Search for the cell housing the specified text and yield its [X, Y] center coordinate. 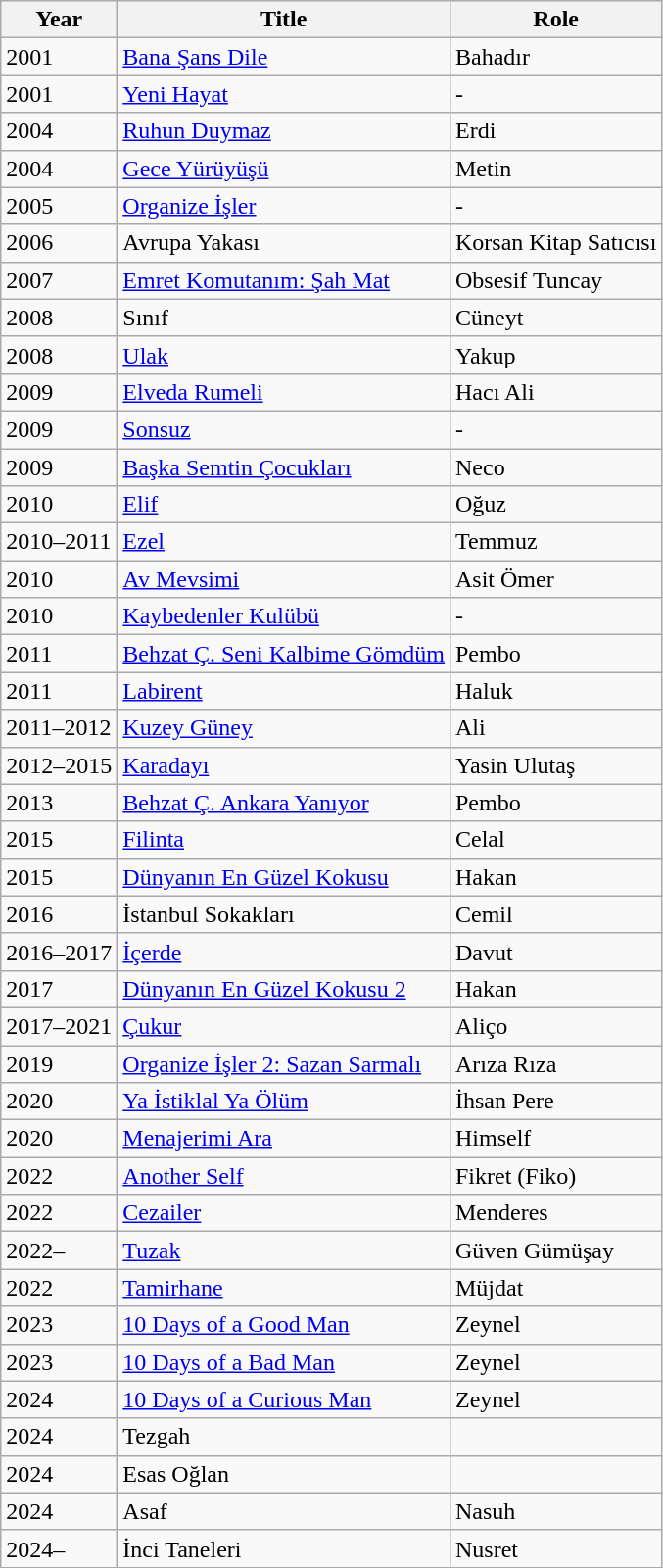
Sınıf [284, 318]
İstanbul Sokakları [284, 914]
Tezgah [284, 1437]
Title [284, 20]
Asit Ömer [555, 579]
Yasin Ulutaş [555, 765]
2012–2015 [59, 765]
2017–2021 [59, 1026]
Korsan Kitap Satıcısı [555, 243]
Avrupa Yakası [284, 243]
Obsesif Tuncay [555, 280]
Aliço [555, 1026]
Menajerimi Ara [284, 1139]
2016–2017 [59, 952]
Cemil [555, 914]
Celal [555, 840]
Ya İstiklal Ya Ölüm [284, 1102]
Gece Yürüyüşü [284, 169]
Organize İşler 2: Sazan Sarmalı [284, 1063]
2016 [59, 914]
Role [555, 20]
Kuzey Güney [284, 728]
Yeni Hayat [284, 94]
Başka Semtin Çocukları [284, 467]
Hacı Ali [555, 392]
2010–2011 [59, 542]
Another Self [284, 1176]
Elif [284, 505]
Emret Komutanım: Şah Mat [284, 280]
Karadayı [284, 765]
Tuzak [284, 1250]
Tamirhane [284, 1288]
Kaybedenler Kulübü [284, 616]
Oğuz [555, 505]
2011–2012 [59, 728]
Esas Oğlan [284, 1474]
Haluk [555, 691]
Nusret [555, 1548]
Sonsuz [284, 429]
2019 [59, 1063]
2022– [59, 1250]
Asaf [284, 1511]
İnci Taneleri [284, 1548]
Müjdat [555, 1288]
Dünyanın En Güzel Kokusu [284, 877]
10 Days of a Good Man [284, 1325]
İçerde [284, 952]
Neco [555, 467]
2005 [59, 206]
Behzat Ç. Seni Kalbime Gömdüm [284, 654]
Güven Gümüşay [555, 1250]
Yakup [555, 355]
Year [59, 20]
Bahadır [555, 57]
Nasuh [555, 1511]
Ezel [284, 542]
İhsan Pere [555, 1102]
Himself [555, 1139]
10 Days of a Curious Man [284, 1399]
10 Days of a Bad Man [284, 1362]
Menderes [555, 1213]
Davut [555, 952]
2007 [59, 280]
Erdi [555, 131]
Labirent [284, 691]
Behzat Ç. Ankara Yanıyor [284, 803]
Cezailer [284, 1213]
Ulak [284, 355]
Cüneyt [555, 318]
Elveda Rumeli [284, 392]
Bana Şans Dile [284, 57]
Organize İşler [284, 206]
Fikret (Fiko) [555, 1176]
Av Mevsimi [284, 579]
Çukur [284, 1026]
2017 [59, 989]
Temmuz [555, 542]
Ruhun Duymaz [284, 131]
Filinta [284, 840]
2006 [59, 243]
Ali [555, 728]
Metin [555, 169]
Arıza Rıza [555, 1063]
2024– [59, 1548]
2013 [59, 803]
Dünyanın En Güzel Kokusu 2 [284, 989]
